Capture the cell that displays the provided text and extract its [X, Y] central coordinate. 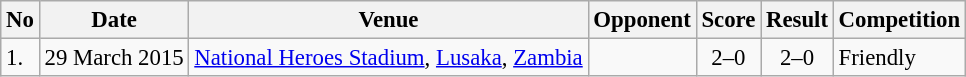
Competition [899, 20]
Friendly [899, 58]
No [20, 20]
1. [20, 58]
Opponent [642, 20]
Date [114, 20]
Score [728, 20]
Venue [388, 20]
Result [798, 20]
National Heroes Stadium, Lusaka, Zambia [388, 58]
29 March 2015 [114, 58]
